Detect which cell encompasses the target text, then output its [X, Y] center coordinate. 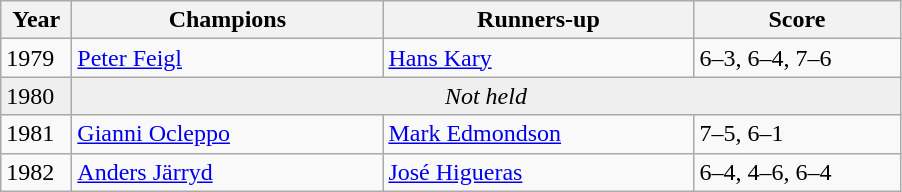
Peter Feigl [228, 58]
Anders Järryd [228, 172]
1982 [36, 172]
1981 [36, 134]
Score [797, 20]
Year [36, 20]
1980 [36, 96]
Gianni Ocleppo [228, 134]
Runners-up [538, 20]
Champions [228, 20]
Hans Kary [538, 58]
Mark Edmondson [538, 134]
6–3, 6–4, 7–6 [797, 58]
1979 [36, 58]
José Higueras [538, 172]
Not held [486, 96]
7–5, 6–1 [797, 134]
6–4, 4–6, 6–4 [797, 172]
